Search for the cell housing the specified text and yield its (X, Y) center coordinate. 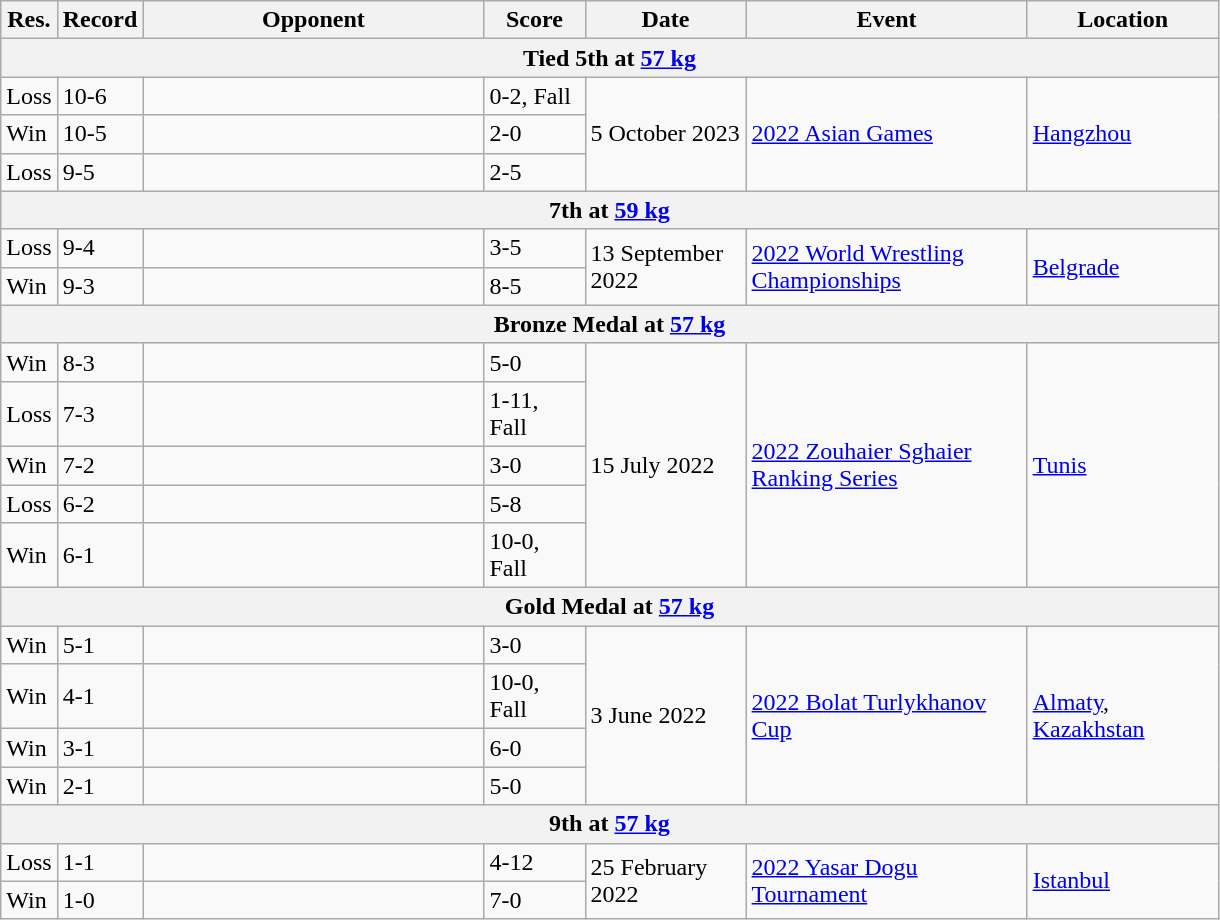
Opponent (314, 20)
Tied 5th at 57 kg (610, 58)
Tunis (1122, 465)
2022 World Wrestling Championships (886, 267)
Belgrade (1122, 267)
8-3 (100, 362)
Score (534, 20)
5-1 (100, 645)
3 June 2022 (666, 716)
3-1 (100, 748)
2022 Yasar Dogu Tournament (886, 881)
7-2 (100, 465)
0-2, Fall (534, 96)
7-0 (534, 900)
5-8 (534, 503)
6-2 (100, 503)
8-5 (534, 286)
2-0 (534, 134)
2022 Asian Games (886, 134)
6-0 (534, 748)
2-1 (100, 786)
Bronze Medal at 57 kg (610, 324)
5 October 2023 (666, 134)
13 September 2022 (666, 267)
6-1 (100, 556)
2-5 (534, 172)
Almaty, Kazakhstan (1122, 716)
9th at 57 kg (610, 824)
Istanbul (1122, 881)
7-3 (100, 414)
2022 Zouhaier Sghaier Ranking Series (886, 465)
25 February 2022 (666, 881)
10-5 (100, 134)
9-3 (100, 286)
4-12 (534, 862)
7th at 59 kg (610, 210)
Location (1122, 20)
1-1 (100, 862)
9-5 (100, 172)
Res. (29, 20)
15 July 2022 (666, 465)
3-5 (534, 248)
4-1 (100, 696)
10-6 (100, 96)
Record (100, 20)
9-4 (100, 248)
Date (666, 20)
Event (886, 20)
2022 Bolat Turlykhanov Cup (886, 716)
1-0 (100, 900)
1-11, Fall (534, 414)
Gold Medal at 57 kg (610, 607)
Hangzhou (1122, 134)
